Output the (X, Y) coordinate of the center of the cell containing the given text.  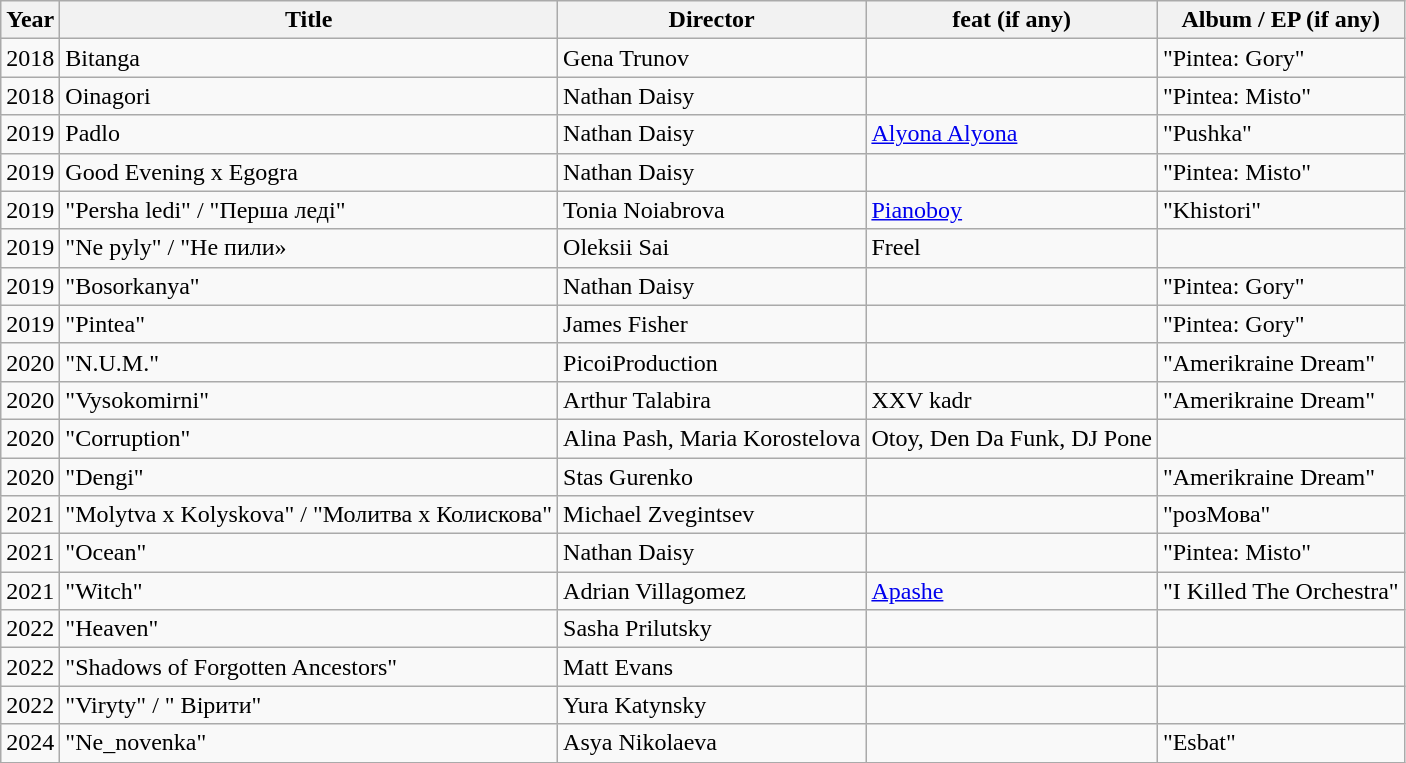
"Dengi" (309, 477)
"Khistori" (1280, 210)
"Esbat" (1280, 743)
"Viryty" / " Вірити" (309, 705)
"Vysokomirni" (309, 400)
Matt Evans (712, 667)
"Bosorkanya" (309, 286)
Sasha Prilutsky (712, 629)
Director (712, 20)
"Ne_novenka" (309, 743)
Bitanga (309, 58)
"Witch" (309, 591)
2024 (30, 743)
Title (309, 20)
PicoiProduction (712, 362)
"N.U.M." (309, 362)
Tonia Noiabrova (712, 210)
Yura Katynsky (712, 705)
Oleksii Sai (712, 248)
Pianoboy (1012, 210)
"Heaven" (309, 629)
Gena Trunov (712, 58)
Alina Pash, Maria Korostelova (712, 438)
Arthur Talabira (712, 400)
Padlo (309, 134)
"I Killed The Orchestra" (1280, 591)
Otoy, Den Da Funk, DJ Pone (1012, 438)
"Ocean" (309, 553)
"Pintea" (309, 324)
"розМова" (1280, 515)
Adrian Villagomez (712, 591)
"Persha ledi" / "Перша леді" (309, 210)
feat (if any) (1012, 20)
Alyona Alyona (1012, 134)
"Pushka" (1280, 134)
Apashe (1012, 591)
James Fisher (712, 324)
"Corruption" (309, 438)
Year (30, 20)
Stas Gurenko (712, 477)
Freel (1012, 248)
"Shadows of Forgotten Ancestors" (309, 667)
XXV kadr (1012, 400)
"Molytva x Kolyskova" / "Молитва х Колискова" (309, 515)
"Ne pyly" / "Не пили» (309, 248)
Michael Zvegintsev (712, 515)
Oinagori (309, 96)
Album / EP (if any) (1280, 20)
Good Evening x Egogra (309, 172)
Asya Nikolaeva (712, 743)
